Return (X, Y) of the center of cell containing provided text 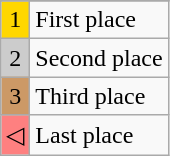
1 (16, 20)
2 (16, 58)
Second place (99, 58)
Third place (99, 96)
◁ (16, 135)
Last place (99, 135)
3 (16, 96)
First place (99, 20)
